Identify which cell holds the provided text, then report its [x, y] central coordinate. 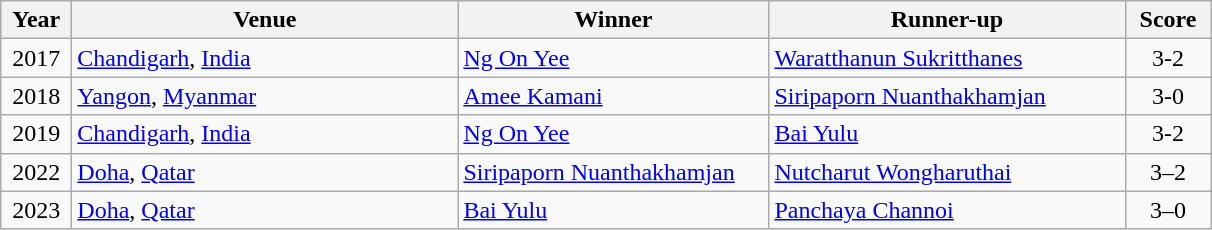
Panchaya Channoi [947, 210]
Waratthanun Sukritthanes [947, 58]
3–0 [1168, 210]
2023 [36, 210]
Runner-up [947, 20]
2017 [36, 58]
Score [1168, 20]
3–2 [1168, 172]
Nutcharut Wongharuthai [947, 172]
2019 [36, 134]
2018 [36, 96]
Venue [265, 20]
3-0 [1168, 96]
Yangon, Myanmar [265, 96]
Winner [614, 20]
Year [36, 20]
2022 [36, 172]
Amee Kamani [614, 96]
